Provide the (x, y) coordinate of the cell's center where the given text is located.  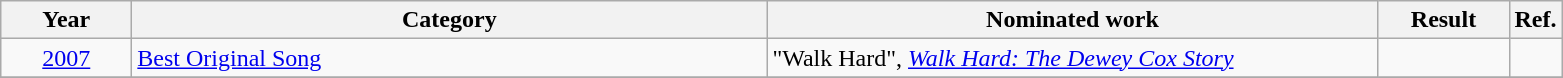
Ref. (1536, 20)
Year (66, 20)
"Walk Hard", Walk Hard: The Dewey Cox Story (1072, 58)
Best Original Song (450, 58)
2007 (66, 58)
Result (1444, 20)
Nominated work (1072, 20)
Category (450, 20)
